Identify which cell holds the provided text, then report its [x, y] central coordinate. 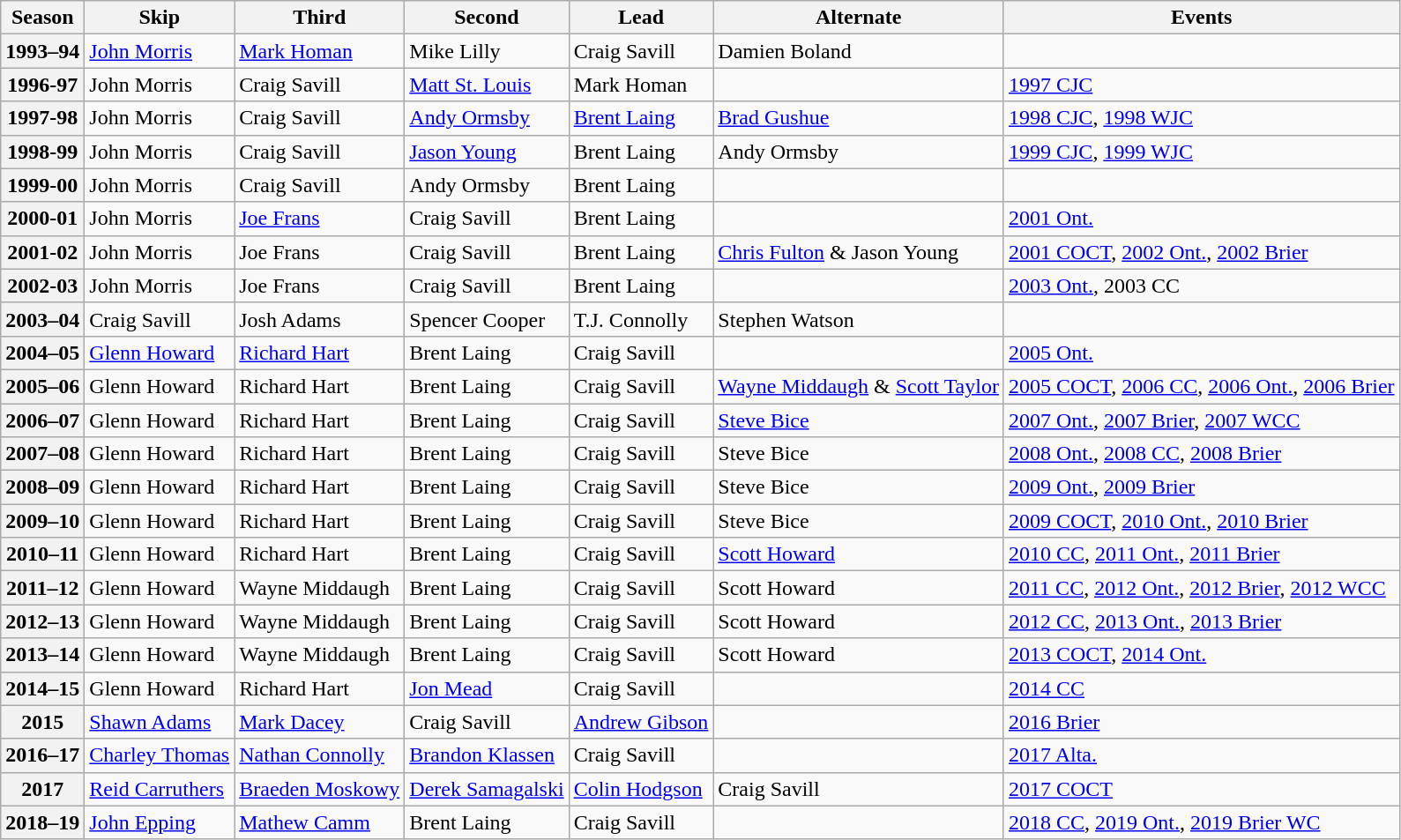
2014 CC [1201, 688]
2012–13 [42, 621]
2010 CC, 2011 Ont., 2011 Brier [1201, 554]
Reid Carruthers [160, 789]
2007 Ont., 2007 Brier, 2007 WCC [1201, 420]
Second [487, 18]
2008–09 [42, 487]
2003–04 [42, 319]
2001 Ont. [1201, 219]
2009 Ont., 2009 Brier [1201, 487]
Events [1201, 18]
Season [42, 18]
2005–06 [42, 386]
Jon Mead [487, 688]
2012 CC, 2013 Ont., 2013 Brier [1201, 621]
Mathew Camm [319, 822]
Alternate [859, 18]
Derek Samagalski [487, 789]
2017 COCT [1201, 789]
Chris Fulton & Jason Young [859, 252]
2015 [42, 722]
2006–07 [42, 420]
Spencer Cooper [487, 319]
2009 COCT, 2010 Ont., 2010 Brier [1201, 521]
Skip [160, 18]
John Epping [160, 822]
1997-98 [42, 118]
1999-00 [42, 185]
1998-99 [42, 152]
2018–19 [42, 822]
2013–14 [42, 655]
Damien Boland [859, 51]
Wayne Middaugh & Scott Taylor [859, 386]
Nathan Connolly [319, 755]
T.J. Connolly [641, 319]
1998 CJC, 1998 WJC [1201, 118]
2009–10 [42, 521]
2018 CC, 2019 Ont., 2019 Brier WC [1201, 822]
2000-01 [42, 219]
Mike Lilly [487, 51]
2014–15 [42, 688]
Stephen Watson [859, 319]
Lead [641, 18]
Andrew Gibson [641, 722]
2003 Ont., 2003 CC [1201, 286]
2010–11 [42, 554]
Braeden Moskowy [319, 789]
1999 CJC, 1999 WJC [1201, 152]
2016 Brier [1201, 722]
Third [319, 18]
Matt St. Louis [487, 85]
Colin Hodgson [641, 789]
2013 COCT, 2014 Ont. [1201, 655]
2017 [42, 789]
1993–94 [42, 51]
2001 COCT, 2002 Ont., 2002 Brier [1201, 252]
2002-03 [42, 286]
2011 CC, 2012 Ont., 2012 Brier, 2012 WCC [1201, 588]
2011–12 [42, 588]
1997 CJC [1201, 85]
Charley Thomas [160, 755]
2008 Ont., 2008 CC, 2008 Brier [1201, 454]
2016–17 [42, 755]
2017 Alta. [1201, 755]
2007–08 [42, 454]
2001-02 [42, 252]
Mark Dacey [319, 722]
1996-97 [42, 85]
2005 Ont. [1201, 353]
Shawn Adams [160, 722]
Brandon Klassen [487, 755]
Josh Adams [319, 319]
2005 COCT, 2006 CC, 2006 Ont., 2006 Brier [1201, 386]
2004–05 [42, 353]
Jason Young [487, 152]
Brad Gushue [859, 118]
